Locate the cell with the specified text and output its (X, Y) center coordinate. 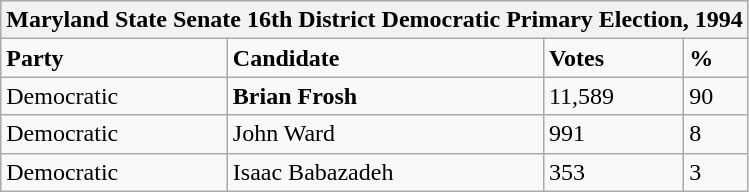
Party (114, 58)
991 (613, 134)
Brian Frosh (385, 96)
3 (716, 172)
John Ward (385, 134)
Candidate (385, 58)
11,589 (613, 96)
Isaac Babazadeh (385, 172)
90 (716, 96)
Votes (613, 58)
353 (613, 172)
Maryland State Senate 16th District Democratic Primary Election, 1994 (375, 20)
% (716, 58)
8 (716, 134)
